Find where the given text appears and provide that cell's center as [X, Y] coordinate. 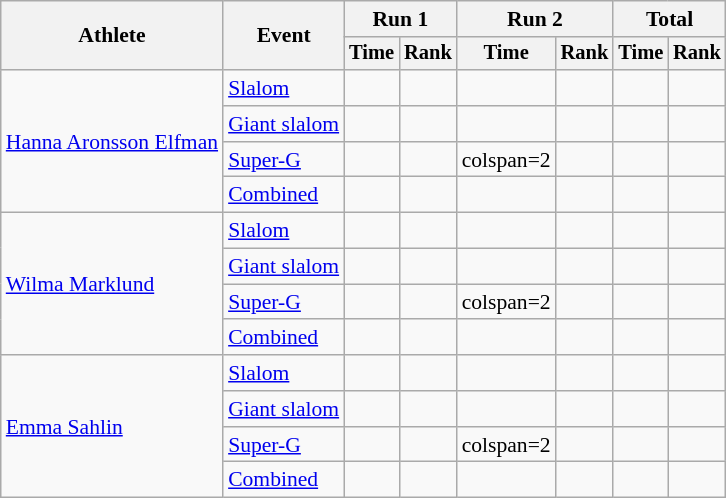
Athlete [112, 36]
Wilma Marklund [112, 284]
Run 1 [400, 19]
Hanna Aronsson Elfman [112, 141]
Run 2 [536, 19]
Total [669, 19]
Emma Sahlin [112, 426]
Event [284, 36]
